Locate the cell with the specified text and output its [X, Y] center coordinate. 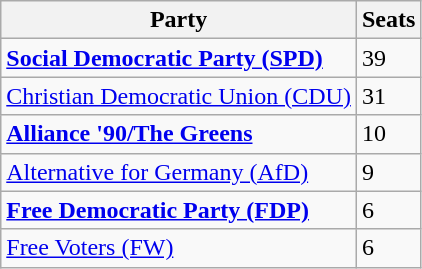
Free Voters (FW) [179, 248]
10 [388, 134]
31 [388, 96]
Party [179, 20]
Alternative for Germany (AfD) [179, 172]
Alliance '90/The Greens [179, 134]
39 [388, 58]
Seats [388, 20]
Free Democratic Party (FDP) [179, 210]
Christian Democratic Union (CDU) [179, 96]
9 [388, 172]
Social Democratic Party (SPD) [179, 58]
